Return [x, y] of the center of cell containing provided text 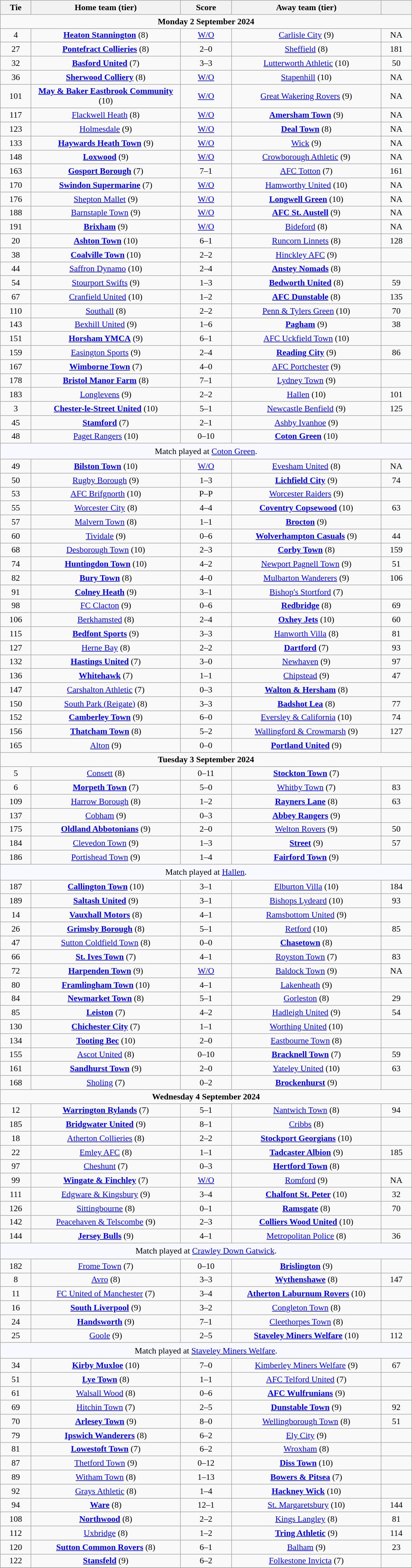
Wroxham (8) [306, 1449]
Longwell Green (10) [306, 199]
Redbridge (8) [306, 606]
Horsham YMCA (9) [106, 339]
Nantwich Town (8) [306, 1110]
125 [396, 409]
Colliers Wood United (10) [306, 1222]
8 [16, 1280]
Atherton Laburnum Rovers (10) [306, 1294]
24 [16, 1322]
Worcester City (8) [106, 508]
Staveley Miners Welfare (10) [306, 1336]
Cobham (9) [106, 816]
Kings Langley (8) [306, 1519]
8–1 [206, 1125]
165 [16, 746]
126 [16, 1208]
Elburton Villa (10) [306, 887]
Lye Town (8) [106, 1379]
181 [396, 49]
Hertford Town (8) [306, 1166]
Consett (8) [106, 774]
Ramsgate (8) [306, 1208]
Grimsby Borough (8) [106, 929]
14 [16, 915]
Ware (8) [106, 1505]
128 [396, 241]
Basford United (7) [106, 64]
Malvern Town (8) [106, 522]
Bridgwater United (9) [106, 1125]
22 [16, 1152]
Yateley United (10) [306, 1069]
AFC Portchester (9) [306, 367]
0–1 [206, 1208]
Bideford (8) [306, 227]
148 [16, 157]
79 [16, 1435]
Loxwood (9) [106, 157]
Easington Sports (9) [106, 353]
Coton Green (10) [306, 436]
5 [16, 774]
Shepton Mallet (9) [106, 199]
Ashton Town (10) [106, 241]
82 [16, 578]
1–6 [206, 325]
87 [16, 1463]
Home team (tier) [106, 7]
Herne Bay (8) [106, 648]
Saltash United (9) [106, 901]
Cheshunt (7) [106, 1166]
136 [16, 676]
AFC Brifgnorth (10) [106, 494]
Callington Town (10) [106, 887]
Ipswich Wanderers (8) [106, 1435]
Paget Rangers (10) [106, 436]
Balham (9) [306, 1547]
176 [16, 199]
170 [16, 185]
Goole (9) [106, 1336]
Folkestone Invicta (7) [306, 1561]
Bedfont Sports (9) [106, 634]
189 [16, 901]
AFC Wulfrunians (9) [306, 1394]
Metropolitan Police (8) [306, 1236]
143 [16, 325]
Match played at Hallen. [206, 872]
0–2 [206, 1083]
Vauxhall Motors (8) [106, 915]
Peacehaven & Telscombe (9) [106, 1222]
16 [16, 1308]
Bury Town (8) [106, 578]
Penn & Tylers Green (10) [306, 311]
Worthing United (10) [306, 1027]
98 [16, 606]
Pontefract Collieries (8) [106, 49]
FC United of Manchester (7) [106, 1294]
Stockport Georgians (10) [306, 1139]
1–13 [206, 1477]
AFC Uckfield Town (10) [306, 339]
Royston Town (7) [306, 957]
26 [16, 929]
Oldland Abbotonians (9) [106, 829]
Thatcham Town (8) [106, 732]
Lichfield City (9) [306, 480]
Abbey Rangers (9) [306, 816]
120 [16, 1547]
Oxhey Jets (10) [306, 620]
South Park (Reigate) (8) [106, 704]
Pagham (9) [306, 325]
89 [16, 1477]
Bexhill United (9) [106, 325]
156 [16, 732]
110 [16, 311]
Portishead Town (9) [106, 858]
Tooting Bec (10) [106, 1041]
Reading City (9) [306, 353]
66 [16, 957]
Edgware & Kingsbury (9) [106, 1194]
AFC Telford United (7) [306, 1379]
Grays Athletic (8) [106, 1491]
Carshalton Athletic (7) [106, 690]
Score [206, 7]
Tividale (9) [106, 536]
Away team (tier) [306, 7]
Atherton Collieries (8) [106, 1139]
AFC Dunstable (8) [306, 297]
27 [16, 49]
134 [16, 1041]
Sutton Coldfield Town (8) [106, 943]
Tie [16, 7]
175 [16, 829]
Anstey Nomads (8) [306, 269]
Baldock Town (9) [306, 971]
91 [16, 592]
Tring Athletic (9) [306, 1533]
P–P [206, 494]
Monday 2 September 2024 [206, 22]
Wednesday 4 September 2024 [206, 1097]
Whitehawk (7) [106, 676]
Bowers & Pitsea (7) [306, 1477]
Match played at Coton Green. [206, 451]
115 [16, 634]
Clevedon Town (9) [106, 843]
Heaton Stannington (8) [106, 35]
Haywards Heath Town (9) [106, 143]
3–0 [206, 662]
Tadcaster Albion (9) [306, 1152]
5–0 [206, 788]
South Liverpool (9) [106, 1308]
114 [396, 1533]
Congleton Town (8) [306, 1308]
111 [16, 1194]
Coalville Town (10) [106, 255]
Chester-le-Street United (10) [106, 409]
Kimberley Miners Welfare (9) [306, 1366]
Swindon Supermarine (7) [106, 185]
Rayners Lane (8) [306, 801]
Dunstable Town (9) [306, 1408]
Sandhurst Town (9) [106, 1069]
Jersey Bulls (9) [106, 1236]
Romford (9) [306, 1181]
Wellingborough Town (8) [306, 1421]
77 [396, 704]
150 [16, 704]
3–2 [206, 1308]
5–2 [206, 732]
68 [16, 550]
2–1 [206, 423]
Gosport Borough (7) [106, 171]
7–0 [206, 1366]
133 [16, 143]
Newmarket Town (8) [106, 999]
Cribbs (8) [306, 1125]
Alton (9) [106, 746]
191 [16, 227]
53 [16, 494]
Corby Town (8) [306, 550]
0–11 [206, 774]
Bilston Town (10) [106, 466]
Brocton (9) [306, 522]
Hanworth Villa (8) [306, 634]
12 [16, 1110]
Warrington Rylands (7) [106, 1110]
20 [16, 241]
Kirby Muxloe (10) [106, 1366]
Emley AFC (8) [106, 1152]
Bracknell Town (7) [306, 1055]
Berkhamsted (8) [106, 620]
Match played at Staveley Miners Welfare. [206, 1351]
Amersham Town (9) [306, 115]
Lowestoft Town (7) [106, 1449]
Uxbridge (8) [106, 1533]
Newhaven (9) [306, 662]
Chasetown (8) [306, 943]
152 [16, 718]
Lakenheath (9) [306, 985]
Cranfield United (10) [106, 297]
Handsworth (9) [106, 1322]
Stapenhill (10) [306, 77]
155 [16, 1055]
12–1 [206, 1505]
80 [16, 985]
Northwood (8) [106, 1519]
163 [16, 171]
99 [16, 1181]
Holmesdale (9) [106, 129]
109 [16, 801]
Ashby Ivanhoe (9) [306, 423]
Great Wakering Rovers (9) [306, 96]
Retford (10) [306, 929]
Flackwell Heath (8) [106, 115]
182 [16, 1266]
Newport Pagnell Town (9) [306, 564]
Hackney Wick (10) [306, 1491]
Thetford Town (9) [106, 1463]
Tuesday 3 September 2024 [206, 759]
Morpeth Town (7) [106, 788]
Chipstead (9) [306, 676]
188 [16, 213]
178 [16, 381]
Dartford (7) [306, 648]
Eversley & California (10) [306, 718]
Cleethorpes Town (8) [306, 1322]
Hastings United (7) [106, 662]
St. Ives Town (7) [106, 957]
Eastbourne Town (8) [306, 1041]
Bristol Manor Farm (8) [106, 381]
3 [16, 409]
Mulbarton Wanderers (9) [306, 578]
Wythenshawe (8) [306, 1280]
Avro (8) [106, 1280]
Saffron Dynamo (10) [106, 269]
FC Clacton (9) [106, 606]
Ascot United (8) [106, 1055]
Badshot Lea (8) [306, 704]
Lydney Town (9) [306, 381]
Sutton Common Rovers (8) [106, 1547]
6 [16, 788]
25 [16, 1336]
72 [16, 971]
Sholing (7) [106, 1083]
55 [16, 508]
Hallen (10) [306, 395]
Lutterworth Athletic (10) [306, 64]
Harrow Borough (8) [106, 801]
Wolverhampton Casuals (9) [306, 536]
132 [16, 662]
AFC St. Austell (9) [306, 213]
11 [16, 1294]
Hamworthy United (10) [306, 185]
183 [16, 395]
167 [16, 367]
Bishops Lydeard (10) [306, 901]
May & Baker Eastbrook Community (10) [106, 96]
Match played at Crawley Down Gatwick. [206, 1251]
108 [16, 1519]
186 [16, 858]
Wallingford & Crowmarsh (9) [306, 732]
Wingate & Finchley (7) [106, 1181]
0–12 [206, 1463]
151 [16, 339]
Stockton Town (7) [306, 774]
Harpenden Town (9) [106, 971]
Stamford (7) [106, 423]
45 [16, 423]
Portland United (9) [306, 746]
123 [16, 129]
Worcester Raiders (9) [306, 494]
Chalfont St. Peter (10) [306, 1194]
AFC Totton (7) [306, 171]
Framlingham Town (10) [106, 985]
Welton Rovers (9) [306, 829]
Ely City (9) [306, 1435]
Camberley Town (9) [106, 718]
29 [396, 999]
Stourport Swifts (9) [106, 283]
Ramsbottom United (9) [306, 915]
Stansfeld (9) [106, 1561]
135 [396, 297]
Walton & Hersham (8) [306, 690]
168 [16, 1083]
Huntingdon Town (10) [106, 564]
Newcastle Benfield (9) [306, 409]
Street (9) [306, 843]
Southall (8) [106, 311]
187 [16, 887]
Walsall Wood (8) [106, 1394]
Hitchin Town (7) [106, 1408]
Brockenhurst (9) [306, 1083]
4–4 [206, 508]
Fairford Town (9) [306, 858]
117 [16, 115]
Brislington (9) [306, 1266]
Diss Town (10) [306, 1463]
122 [16, 1561]
23 [396, 1547]
18 [16, 1139]
142 [16, 1222]
Frome Town (7) [106, 1266]
61 [16, 1394]
Brixham (9) [106, 227]
6–0 [206, 718]
130 [16, 1027]
Longlevens (9) [106, 395]
Chichester City (7) [106, 1027]
Hinckley AFC (9) [306, 255]
49 [16, 466]
Bishop's Stortford (7) [306, 592]
Crowborough Athletic (9) [306, 157]
4 [16, 35]
Wick (9) [306, 143]
34 [16, 1366]
Coventry Copsewood (10) [306, 508]
Runcorn Linnets (8) [306, 241]
St. Margaretsbury (10) [306, 1505]
48 [16, 436]
Desborough Town (10) [106, 550]
Whitby Town (7) [306, 788]
Sheffield (8) [306, 49]
Colney Heath (9) [106, 592]
Arlesey Town (9) [106, 1421]
86 [396, 353]
Hadleigh United (9) [306, 1013]
Bedworth United (8) [306, 283]
Rugby Borough (9) [106, 480]
Deal Town (8) [306, 129]
137 [16, 816]
Leiston (7) [106, 1013]
Carlisle City (9) [306, 35]
Evesham United (8) [306, 466]
Wimborne Town (7) [106, 367]
Sittingbourne (8) [106, 1208]
Gorleston (8) [306, 999]
Witham Town (8) [106, 1477]
8–0 [206, 1421]
84 [16, 999]
Barnstaple Town (9) [106, 213]
Sherwood Colliery (8) [106, 77]
